Locate the cell with the specified text and output its [x, y] center coordinate. 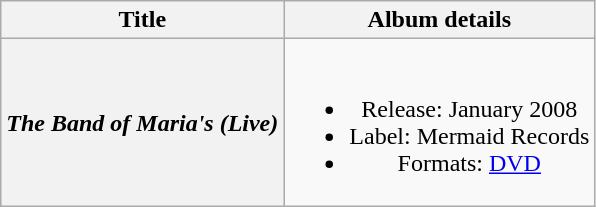
Album details [440, 20]
The Band of Maria's (Live) [142, 122]
Release: January 2008Label: Mermaid RecordsFormats: DVD [440, 122]
Title [142, 20]
